Extract the (X, Y) coordinate from the center of the cell holding the provided text.  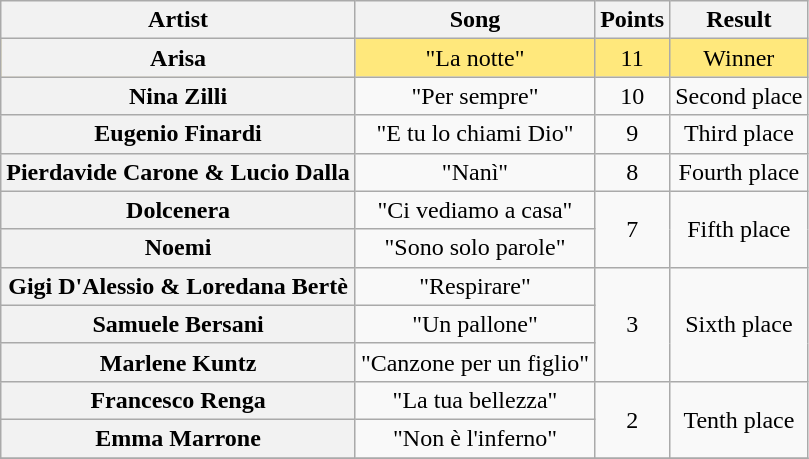
Eugenio Finardi (178, 134)
"Un pallone" (474, 324)
9 (632, 134)
Third place (739, 134)
2 (632, 419)
11 (632, 58)
"La notte" (474, 58)
"E tu lo chiami Dio" (474, 134)
Points (632, 20)
Artist (178, 20)
Francesco Renga (178, 400)
"Sono solo parole" (474, 248)
Marlene Kuntz (178, 362)
Second place (739, 96)
3 (632, 324)
"Non è l'inferno" (474, 438)
Fifth place (739, 229)
Emma Marrone (178, 438)
"Per sempre" (474, 96)
8 (632, 172)
Pierdavide Carone & Lucio Dalla (178, 172)
"Ci vediamo a casa" (474, 210)
Nina Zilli (178, 96)
Tenth place (739, 419)
10 (632, 96)
Samuele Bersani (178, 324)
"Nanì" (474, 172)
Gigi D'Alessio & Loredana Bertè (178, 286)
Noemi (178, 248)
Arisa (178, 58)
Result (739, 20)
Winner (739, 58)
Dolcenera (178, 210)
Song (474, 20)
"Canzone per un figlio" (474, 362)
Sixth place (739, 324)
"La tua bellezza" (474, 400)
Fourth place (739, 172)
"Respirare" (474, 286)
7 (632, 229)
